Extract the [x, y] coordinate from the center of the cell holding the provided text.  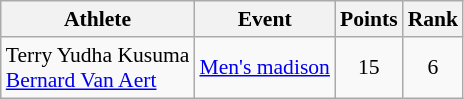
Points [369, 19]
15 [369, 68]
6 [434, 68]
Rank [434, 19]
Terry Yudha KusumaBernard Van Aert [98, 68]
Athlete [98, 19]
Men's madison [264, 68]
Event [264, 19]
